Locate the cell with the specified text and output its [x, y] center coordinate. 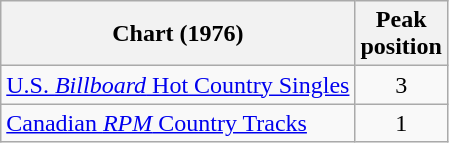
1 [401, 123]
Canadian RPM Country Tracks [178, 123]
3 [401, 85]
U.S. Billboard Hot Country Singles [178, 85]
Peakposition [401, 34]
Chart (1976) [178, 34]
